Locate the cell with the specified text and output its [X, Y] center coordinate. 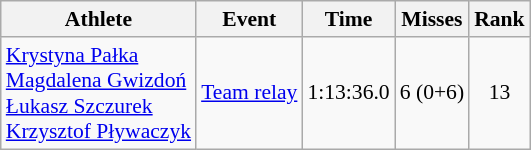
13 [500, 93]
Misses [432, 19]
Event [249, 19]
Rank [500, 19]
1:13:36.0 [348, 93]
6 (0+6) [432, 93]
Team relay [249, 93]
Time [348, 19]
Krystyna PałkaMagdalena GwizdońŁukasz SzczurekKrzysztof Pływaczyk [98, 93]
Athlete [98, 19]
